Output the [x, y] coordinate of the center of the cell containing the given text.  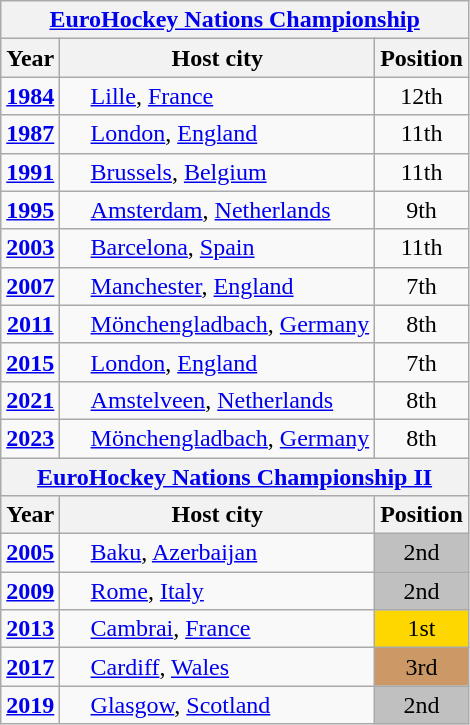
9th [422, 210]
12th [422, 96]
2013 [30, 629]
2023 [30, 438]
2005 [30, 553]
1st [422, 629]
1987 [30, 134]
EuroHockey Nations Championship II [235, 477]
2007 [30, 286]
Amstelveen, Netherlands [218, 400]
1984 [30, 96]
2009 [30, 591]
Amsterdam, Netherlands [218, 210]
Cambrai, France [218, 629]
Glasgow, Scotland [218, 705]
2019 [30, 705]
Manchester, England [218, 286]
Baku, Azerbaijan [218, 553]
Rome, Italy [218, 591]
2021 [30, 400]
1995 [30, 210]
2015 [30, 362]
Barcelona, Spain [218, 248]
1991 [30, 172]
2017 [30, 667]
2003 [30, 248]
Brussels, Belgium [218, 172]
Lille, France [218, 96]
EuroHockey Nations Championship [235, 20]
3rd [422, 667]
2011 [30, 324]
Cardiff, Wales [218, 667]
